Scan for the cell matching the given text and deliver its [x, y] coordinate at center. 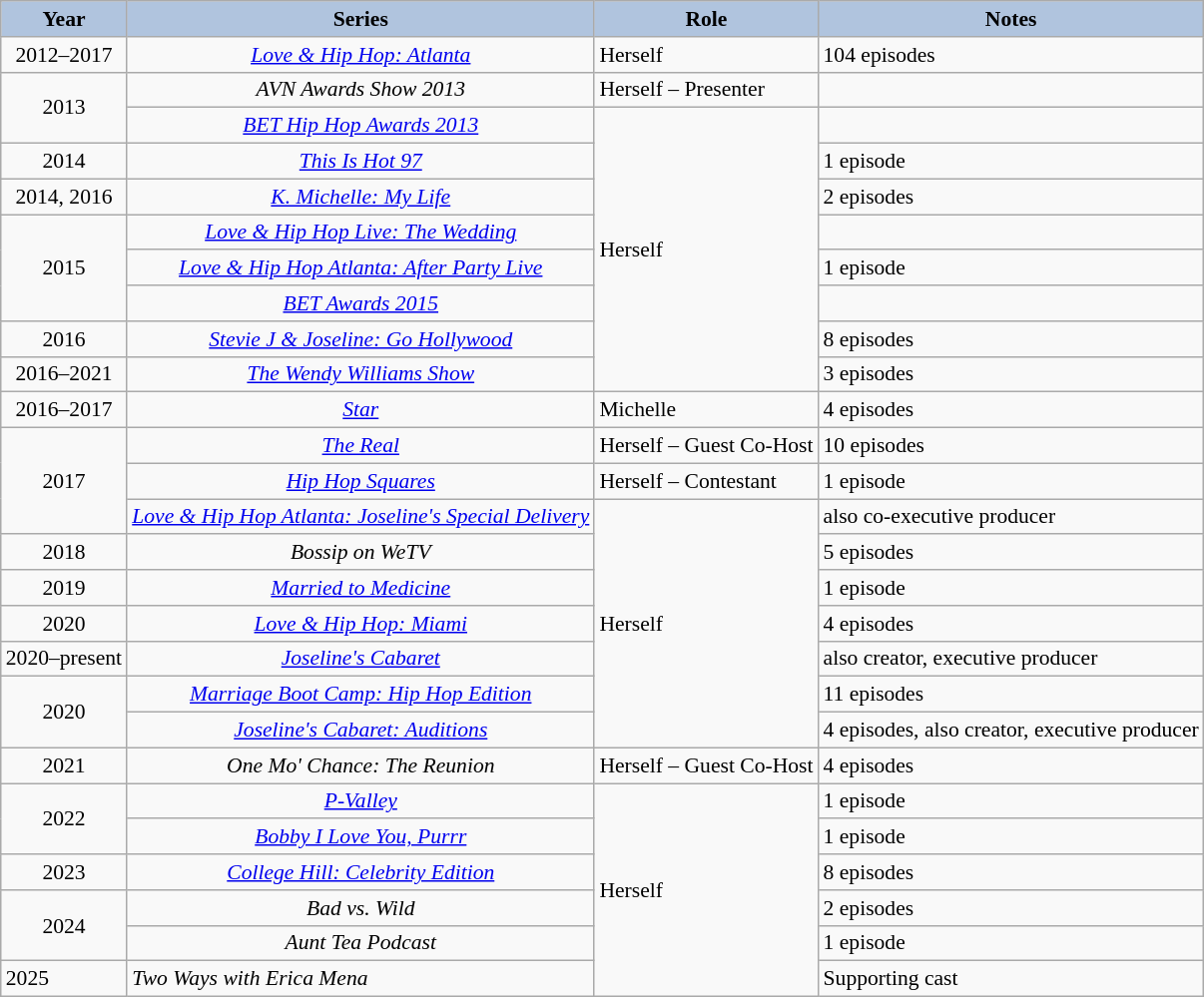
Love & Hip Hop Live: The Wedding [360, 233]
2016 [64, 339]
Aunt Tea Podcast [360, 943]
2014, 2016 [64, 197]
Year [64, 19]
2017 [64, 481]
Marriage Boot Camp: Hip Hop Edition [360, 695]
Michelle [706, 410]
2013 [64, 108]
2020–present [64, 659]
10 episodes [1011, 446]
Bobby I Love You, Purrr [360, 837]
5 episodes [1011, 553]
Role [706, 19]
Two Ways with Erica Mena [360, 979]
2024 [64, 926]
Love & Hip Hop Atlanta: Joseline's Special Delivery [360, 517]
2021 [64, 765]
Hip Hop Squares [360, 481]
2022 [64, 818]
2025 [64, 979]
Supporting cast [1011, 979]
2016–2021 [64, 374]
also creator, executive producer [1011, 659]
11 episodes [1011, 695]
Love & Hip Hop: Miami [360, 624]
P-Valley [360, 801]
2023 [64, 872]
College Hill: Celebrity Edition [360, 872]
2016–2017 [64, 410]
K. Michelle: My Life [360, 197]
AVN Awards Show 2013 [360, 90]
Married to Medicine [360, 588]
Love & Hip Hop: Atlanta [360, 55]
2012–2017 [64, 55]
Love & Hip Hop Atlanta: After Party Live [360, 268]
Herself – Contestant [706, 481]
Star [360, 410]
also co-executive producer [1011, 517]
Bossip on WeTV [360, 553]
BET Hip Hop Awards 2013 [360, 126]
Joseline's Cabaret: Auditions [360, 731]
3 episodes [1011, 374]
Bad vs. Wild [360, 908]
2015 [64, 267]
BET Awards 2015 [360, 303]
The Wendy Williams Show [360, 374]
Herself – Presenter [706, 90]
Notes [1011, 19]
104 episodes [1011, 55]
Series [360, 19]
Stevie J & Joseline: Go Hollywood [360, 339]
Joseline's Cabaret [360, 659]
The Real [360, 446]
2014 [64, 162]
2019 [64, 588]
One Mo' Chance: The Reunion [360, 765]
This Is Hot 97 [360, 162]
4 episodes, also creator, executive producer [1011, 731]
2018 [64, 553]
